Capture the cell that displays the provided text and extract its (X, Y) central coordinate. 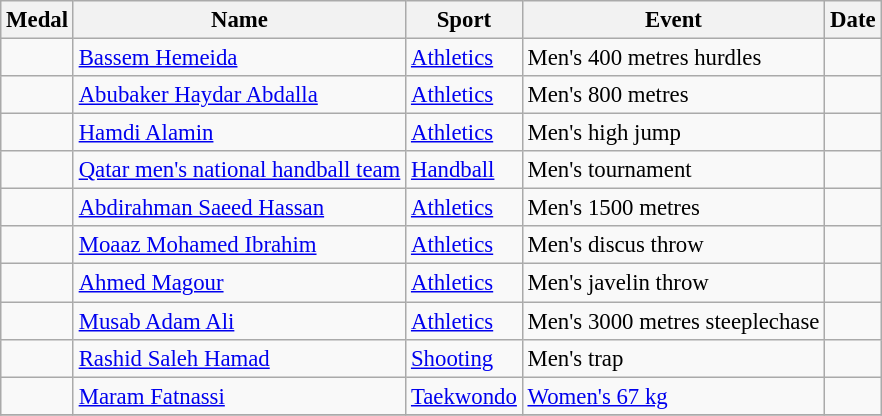
Medal (38, 20)
Sport (464, 20)
Ahmed Magour (239, 283)
Men's trap (674, 358)
Rashid Saleh Hamad (239, 358)
Men's javelin throw (674, 283)
Moaaz Mohamed Ibrahim (239, 245)
Taekwondo (464, 396)
Bassem Hemeida (239, 58)
Men's 800 metres (674, 95)
Men's tournament (674, 170)
Men's 1500 metres (674, 208)
Men's 400 metres hurdles (674, 58)
Shooting (464, 358)
Event (674, 20)
Men's 3000 metres steeplechase (674, 321)
Abubaker Haydar Abdalla (239, 95)
Name (239, 20)
Women's 67 kg (674, 396)
Handball (464, 170)
Musab Adam Ali (239, 321)
Qatar men's national handball team (239, 170)
Men's high jump (674, 133)
Date (853, 20)
Men's discus throw (674, 245)
Hamdi Alamin (239, 133)
Maram Fatnassi (239, 396)
Abdirahman Saeed Hassan (239, 208)
